Provide the [x, y] coordinate of the cell's center where the given text is located.  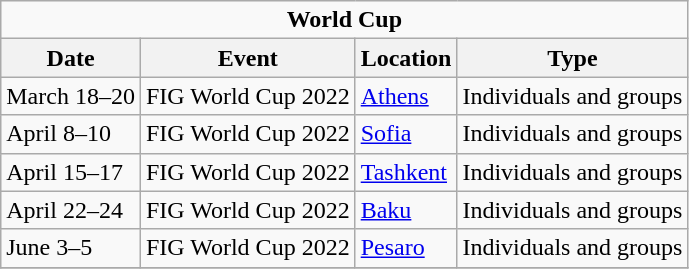
Location [406, 58]
Baku [406, 210]
Event [248, 58]
Tashkent [406, 172]
Type [572, 58]
April 8–10 [71, 134]
April 22–24 [71, 210]
March 18–20 [71, 96]
June 3–5 [71, 248]
Sofia [406, 134]
Date [71, 58]
April 15–17 [71, 172]
Pesaro [406, 248]
Athens [406, 96]
World Cup [344, 20]
